Capture the cell that displays the provided text and extract its (X, Y) central coordinate. 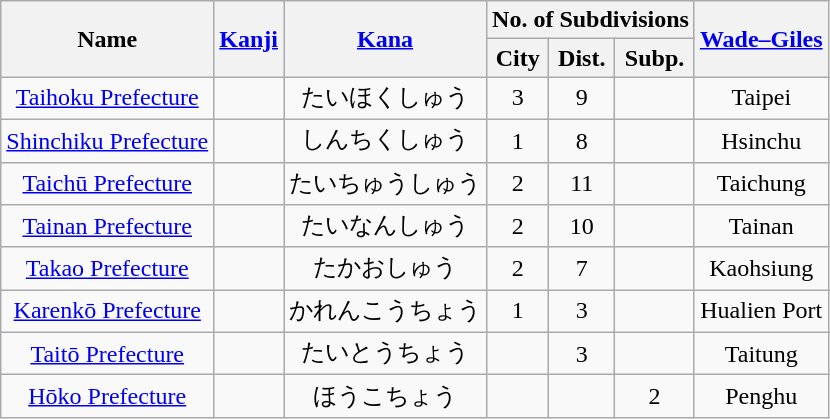
Taitung (761, 354)
Subp. (655, 58)
8 (582, 140)
Taipei (761, 98)
Wade–Giles (761, 39)
Kana (386, 39)
No. of Subdivisions (591, 20)
Kaohsiung (761, 268)
Takao Prefecture (108, 268)
たいなんしゅう (386, 226)
Taichū Prefecture (108, 184)
たいほくしゅう (386, 98)
Tainan (761, 226)
7 (582, 268)
Taitō Prefecture (108, 354)
Shinchiku Prefecture (108, 140)
Kanji (249, 39)
Hualien Port (761, 312)
しんちくしゅう (386, 140)
かれんこうちょう (386, 312)
Taichung (761, 184)
たかおしゅう (386, 268)
10 (582, 226)
Hōko Prefecture (108, 396)
Hsinchu (761, 140)
たいとうちょう (386, 354)
ほうこちょう (386, 396)
11 (582, 184)
Karenkō Prefecture (108, 312)
たいちゅうしゅう (386, 184)
Taihoku Prefecture (108, 98)
Name (108, 39)
Dist. (582, 58)
Tainan Prefecture (108, 226)
Penghu (761, 396)
City (518, 58)
9 (582, 98)
